Find where the given text appears and provide that cell's center as (x, y) coordinate. 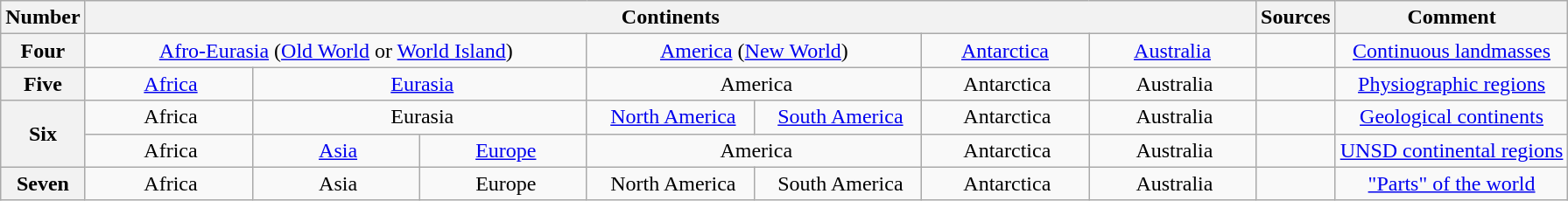
Five (43, 84)
Six (43, 134)
America (New World) (754, 51)
Continuous landmasses (1452, 51)
Geological continents (1452, 117)
"Parts" of the world (1452, 184)
Comment (1452, 17)
Afro-Eurasia (Old World or World Island) (336, 51)
Sources (1296, 17)
Number (43, 17)
Seven (43, 184)
Continents (671, 17)
UNSD continental regions (1452, 150)
Four (43, 51)
Physiographic regions (1452, 84)
